Extract the [X, Y] coordinate from the center of the cell holding the provided text.  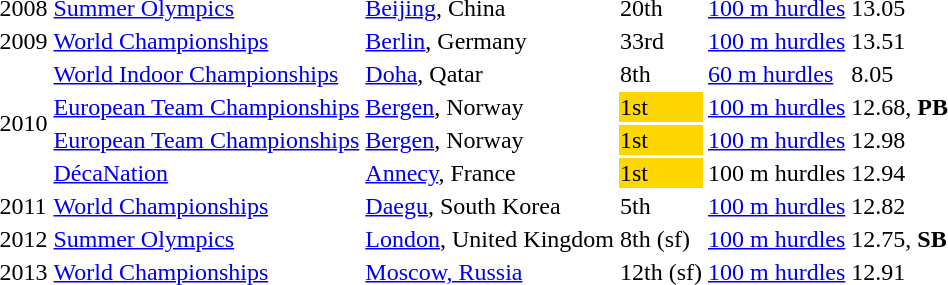
8th (sf) [662, 239]
33rd [662, 41]
World Indoor Championships [206, 74]
Annecy, France [490, 173]
Doha, Qatar [490, 74]
Summer Olympics [206, 239]
DécaNation [206, 173]
Berlin, Germany [490, 41]
5th [662, 206]
Daegu, South Korea [490, 206]
London, United Kingdom [490, 239]
8th [662, 74]
60 m hurdles [776, 74]
